Extract the (x, y) coordinate from the center of the cell holding the provided text.  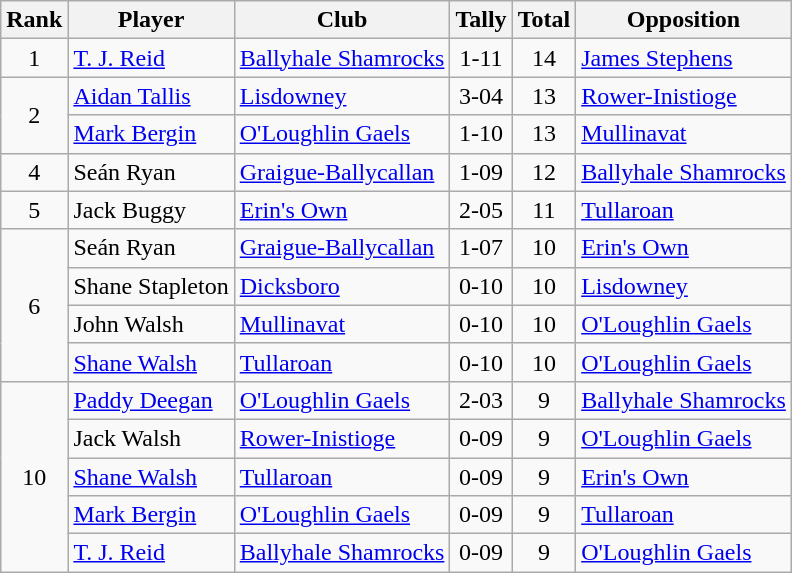
12 (544, 172)
Dicksboro (342, 286)
Paddy Deegan (151, 400)
John Walsh (151, 324)
1-09 (481, 172)
1-07 (481, 248)
5 (34, 210)
Opposition (684, 20)
6 (34, 305)
Shane Stapleton (151, 286)
Aidan Tallis (151, 96)
2 (34, 115)
Rank (34, 20)
4 (34, 172)
Tally (481, 20)
1-10 (481, 134)
Total (544, 20)
11 (544, 210)
2-05 (481, 210)
3-04 (481, 96)
1 (34, 58)
James Stephens (684, 58)
Player (151, 20)
14 (544, 58)
Jack Walsh (151, 438)
Club (342, 20)
1-11 (481, 58)
2-03 (481, 400)
Jack Buggy (151, 210)
